From the cell containing the given text, extract its center point as [X, Y] coordinate. 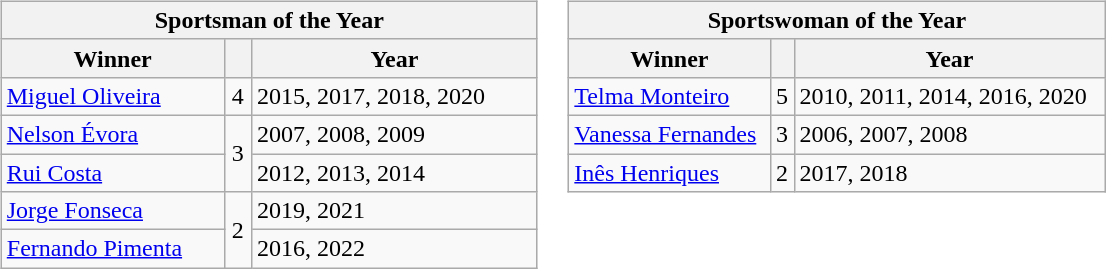
Inês Henriques [670, 173]
Sportswoman of the Year [837, 20]
Telma Monteiro [670, 96]
Vanessa Fernandes [670, 134]
2007, 2008, 2009 [395, 134]
Fernando Pimenta [112, 249]
2015, 2017, 2018, 2020 [395, 96]
2016, 2022 [395, 249]
2010, 2011, 2014, 2016, 2020 [950, 96]
4 [238, 96]
2017, 2018 [950, 173]
Rui Costa [112, 173]
Nelson Évora [112, 134]
Miguel Oliveira [112, 96]
Jorge Fonseca [112, 211]
5 [782, 96]
2019, 2021 [395, 211]
2012, 2013, 2014 [395, 173]
Sportsman of the Year [269, 20]
2006, 2007, 2008 [950, 134]
